Return the [X, Y] coordinate for the center point of the cell that contains the specified text.  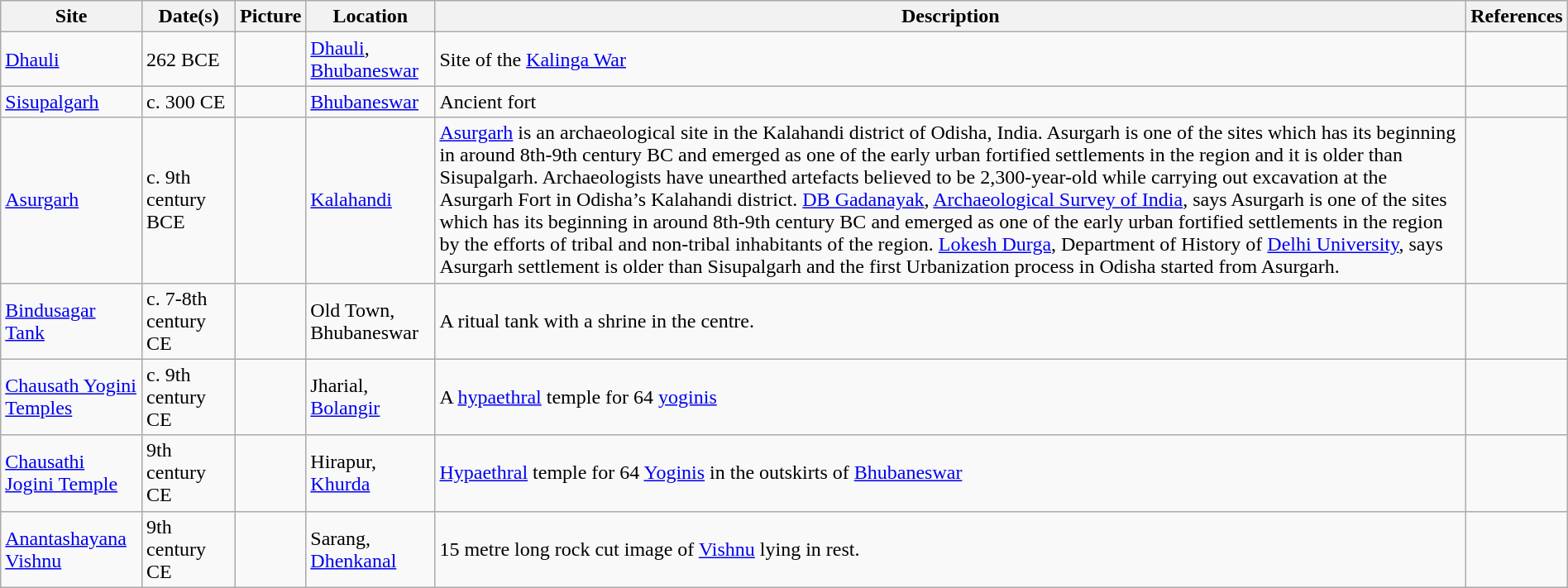
15 metre long rock cut image of Vishnu lying in rest. [951, 549]
c. 300 CE [189, 102]
Chausathi Jogini Temple [71, 473]
Sisupalgarh [71, 102]
Bhubaneswar [370, 102]
262 BCE [189, 60]
A hypaethral temple for 64 yoginis [951, 397]
Location [370, 17]
Bindusagar Tank [71, 321]
A ritual tank with a shrine in the centre. [951, 321]
Site of the Kalinga War [951, 60]
Sarang, Dhenkanal [370, 549]
Hirapur, Khurda [370, 473]
Site [71, 17]
Date(s) [189, 17]
Dhauli, Bhubaneswar [370, 60]
Kalahandi [370, 200]
Jharial, Bolangir [370, 397]
Chausath Yogini Temples [71, 397]
c. 9th century CE [189, 397]
c. 7-8th century CE [189, 321]
Asurgarh [71, 200]
c. 9th century BCE [189, 200]
Old Town, Bhubaneswar [370, 321]
References [1517, 17]
Picture [271, 17]
Ancient fort [951, 102]
Description [951, 17]
Dhauli [71, 60]
Hypaethral temple for 64 Yoginis in the outskirts of Bhubaneswar [951, 473]
Anantashayana Vishnu [71, 549]
